Provide the [X, Y] coordinate of the cell's center where the given text is located.  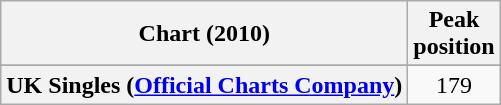
Chart (2010) [204, 34]
UK Singles (Official Charts Company) [204, 85]
Peakposition [454, 34]
179 [454, 85]
